Determine the (X, Y) coordinate at the center of the cell enclosing the given text.  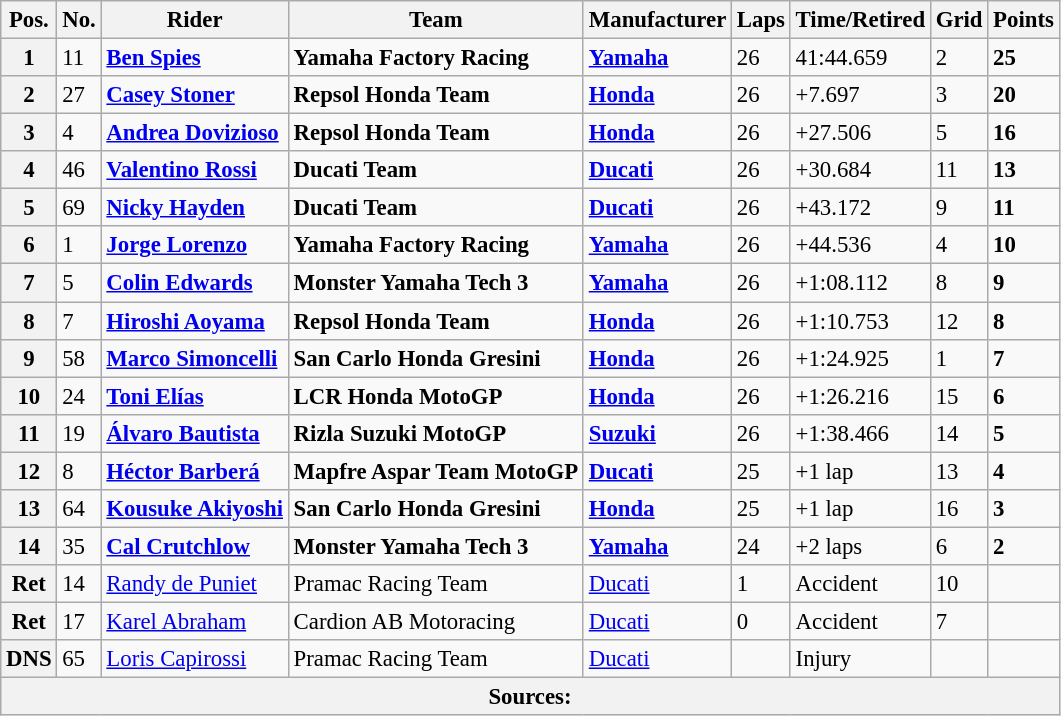
+7.697 (860, 95)
No. (79, 20)
Manufacturer (657, 20)
Injury (860, 659)
+1:38.466 (860, 433)
Toni Elías (194, 396)
Cardion AB Motoracing (436, 621)
Suzuki (657, 433)
35 (79, 546)
+2 laps (860, 546)
Team (436, 20)
+44.536 (860, 245)
Kousuke Akiyoshi (194, 509)
Sources: (530, 697)
Héctor Barberá (194, 471)
Loris Capirossi (194, 659)
Randy de Puniet (194, 584)
Marco Simoncelli (194, 358)
Jorge Lorenzo (194, 245)
+1:26.216 (860, 396)
DNS (29, 659)
46 (79, 170)
+30.684 (860, 170)
64 (79, 509)
Colin Edwards (194, 283)
Álvaro Bautista (194, 433)
20 (1024, 95)
65 (79, 659)
58 (79, 358)
Pos. (29, 20)
Time/Retired (860, 20)
69 (79, 208)
LCR Honda MotoGP (436, 396)
Mapfre Aspar Team MotoGP (436, 471)
Cal Crutchlow (194, 546)
+1:10.753 (860, 321)
Casey Stoner (194, 95)
41:44.659 (860, 58)
Rider (194, 20)
Valentino Rossi (194, 170)
Ben Spies (194, 58)
Points (1024, 20)
19 (79, 433)
0 (762, 621)
Andrea Dovizioso (194, 133)
Hiroshi Aoyama (194, 321)
27 (79, 95)
+43.172 (860, 208)
15 (958, 396)
Karel Abraham (194, 621)
Laps (762, 20)
+1:24.925 (860, 358)
Grid (958, 20)
+1:08.112 (860, 283)
Rizla Suzuki MotoGP (436, 433)
+27.506 (860, 133)
17 (79, 621)
Nicky Hayden (194, 208)
